Scan for the cell matching the given text and deliver its [x, y] coordinate at center. 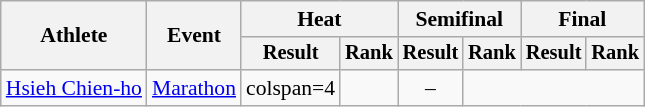
Athlete [74, 36]
Event [194, 36]
Heat [320, 19]
Marathon [194, 88]
Hsieh Chien-ho [74, 88]
colspan=4 [290, 88]
Final [582, 19]
Semifinal [460, 19]
– [431, 88]
